Search for the cell housing the specified text and yield its [x, y] center coordinate. 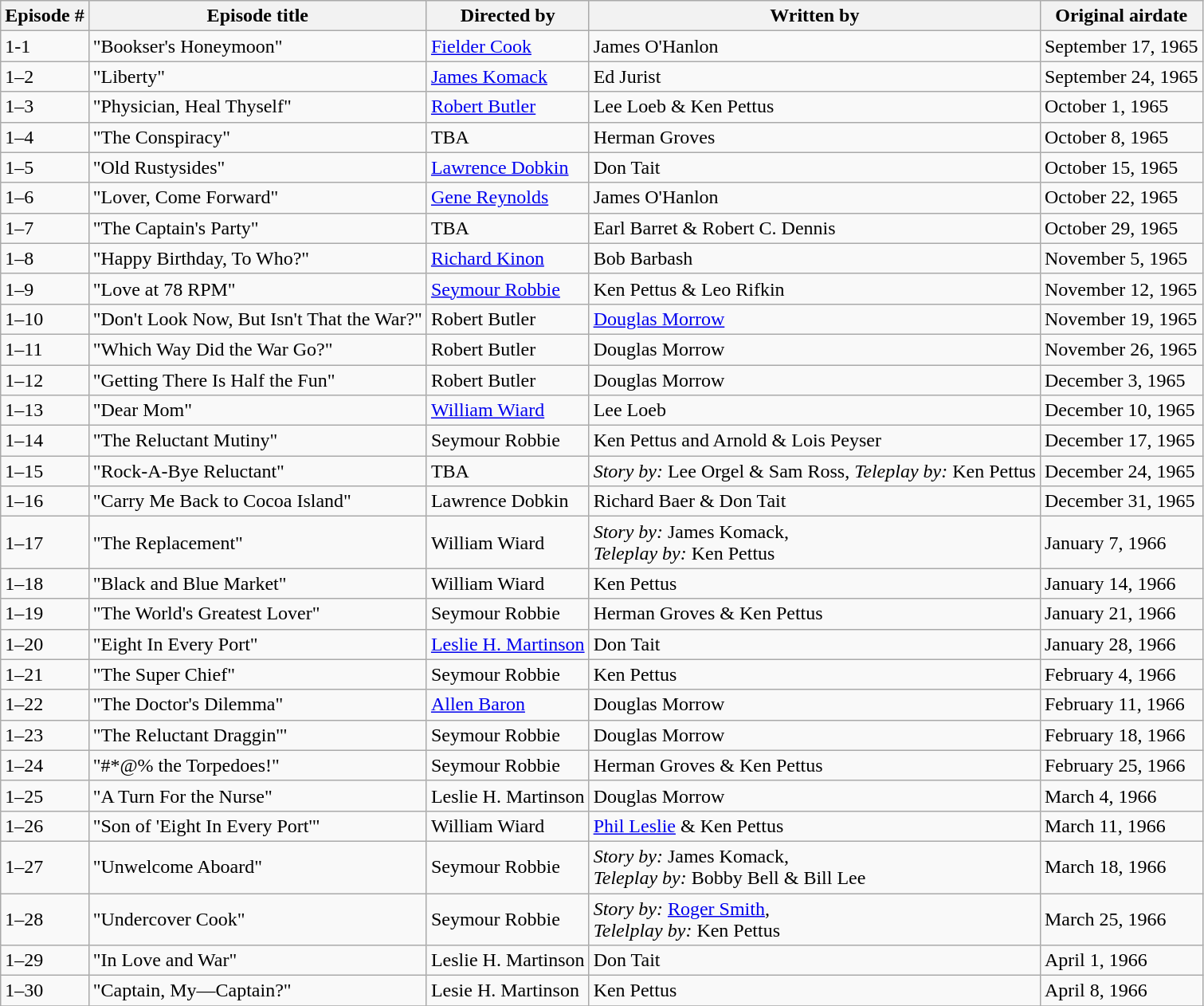
"The Reluctant Mutiny" [257, 441]
1–24 [45, 765]
Lesie H. Martinson [508, 991]
"Physician, Heal Thyself" [257, 107]
November 12, 1965 [1121, 289]
"Bookser's Honeymoon" [257, 46]
"In Love and War" [257, 961]
1-1 [45, 46]
Herman Groves [814, 137]
Lee Loeb & Ken Pettus [814, 107]
December 31, 1965 [1121, 501]
October 8, 1965 [1121, 137]
"Lover, Come Forward" [257, 198]
1–21 [45, 674]
October 22, 1965 [1121, 198]
"Unwelcome Aboard" [257, 867]
Richard Kinon [508, 258]
November 19, 1965 [1121, 319]
"Liberty" [257, 77]
Lee Loeb [814, 411]
1–10 [45, 319]
"Captain, My—Captain?" [257, 991]
"The Super Chief" [257, 674]
Earl Barret & Robert C. Dennis [814, 228]
Episode title [257, 16]
January 7, 1966 [1121, 542]
Ken Pettus & Leo Rifkin [814, 289]
"Dear Mom" [257, 411]
1–27 [45, 867]
1–22 [45, 705]
"Black and Blue Market" [257, 584]
1–5 [45, 167]
March 11, 1966 [1121, 826]
Episode # [45, 16]
Bob Barbash [814, 258]
Phil Leslie & Ken Pettus [814, 826]
April 1, 1966 [1121, 961]
February 11, 1966 [1121, 705]
January 28, 1966 [1121, 644]
1–18 [45, 584]
Ed Jurist [814, 77]
1–19 [45, 614]
December 24, 1965 [1121, 471]
James Komack [508, 77]
Story by: Lee Orgel & Sam Ross, Teleplay by: Ken Pettus [814, 471]
"The Doctor's Dilemma" [257, 705]
"Old Rustysides" [257, 167]
October 1, 1965 [1121, 107]
1–4 [45, 137]
"Don't Look Now, But Isn't That the War?" [257, 319]
December 3, 1965 [1121, 380]
1–14 [45, 441]
1–3 [45, 107]
1–12 [45, 380]
March 18, 1966 [1121, 867]
Allen Baron [508, 705]
1–13 [45, 411]
March 25, 1966 [1121, 918]
"A Turn For the Nurse" [257, 796]
"Eight In Every Port" [257, 644]
March 4, 1966 [1121, 796]
January 21, 1966 [1121, 614]
"The Captain's Party" [257, 228]
"Carry Me Back to Cocoa Island" [257, 501]
"Rock-A-Bye Reluctant" [257, 471]
1–8 [45, 258]
"The Conspiracy" [257, 137]
1–28 [45, 918]
December 17, 1965 [1121, 441]
1–6 [45, 198]
"Undercover Cook" [257, 918]
Story by: James Komack, Teleplay by: Bobby Bell & Bill Lee [814, 867]
"The World's Greatest Lover" [257, 614]
Original airdate [1121, 16]
Gene Reynolds [508, 198]
1–29 [45, 961]
Richard Baer & Don Tait [814, 501]
November 5, 1965 [1121, 258]
February 25, 1966 [1121, 765]
1–17 [45, 542]
September 24, 1965 [1121, 77]
1–16 [45, 501]
December 10, 1965 [1121, 411]
April 8, 1966 [1121, 991]
1–2 [45, 77]
1–20 [45, 644]
"The Replacement" [257, 542]
Written by [814, 16]
October 29, 1965 [1121, 228]
Story by: Roger Smith,Telelplay by: Ken Pettus [814, 918]
"Love at 78 RPM" [257, 289]
1–15 [45, 471]
1–30 [45, 991]
Directed by [508, 16]
1–9 [45, 289]
1–7 [45, 228]
January 14, 1966 [1121, 584]
1–26 [45, 826]
"Getting There Is Half the Fun" [257, 380]
"#*@% the Torpedoes!" [257, 765]
Ken Pettus and Arnold & Lois Peyser [814, 441]
September 17, 1965 [1121, 46]
"Happy Birthday, To Who?" [257, 258]
November 26, 1965 [1121, 349]
"The Reluctant Draggin'" [257, 735]
1–11 [45, 349]
Fielder Cook [508, 46]
"Which Way Did the War Go?" [257, 349]
February 18, 1966 [1121, 735]
1–23 [45, 735]
February 4, 1966 [1121, 674]
"Son of 'Eight In Every Port'" [257, 826]
1–25 [45, 796]
October 15, 1965 [1121, 167]
Story by: James Komack,Teleplay by: Ken Pettus [814, 542]
